For the text-containing cell, return its midpoint in (x, y) coordinate format. 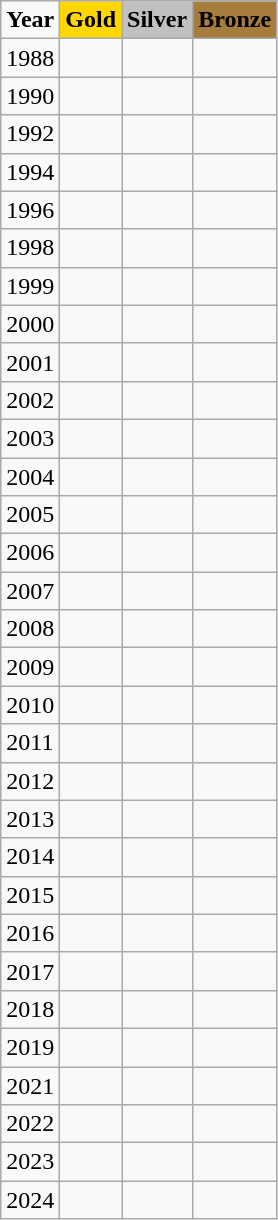
1999 (30, 286)
1996 (30, 210)
Silver (158, 20)
Gold (91, 20)
2009 (30, 667)
2016 (30, 933)
2004 (30, 477)
2001 (30, 362)
2003 (30, 438)
2012 (30, 781)
2013 (30, 819)
2005 (30, 515)
2022 (30, 1124)
2014 (30, 857)
Year (30, 20)
2007 (30, 591)
2023 (30, 1162)
Bronze (235, 20)
1988 (30, 58)
2000 (30, 324)
2015 (30, 895)
2006 (30, 553)
2010 (30, 705)
2019 (30, 1047)
2021 (30, 1085)
2002 (30, 400)
1994 (30, 172)
2011 (30, 743)
1992 (30, 134)
2017 (30, 971)
1990 (30, 96)
2018 (30, 1009)
2024 (30, 1200)
1998 (30, 248)
2008 (30, 629)
